Return the (x, y) coordinate for the center point of the cell that contains the specified text.  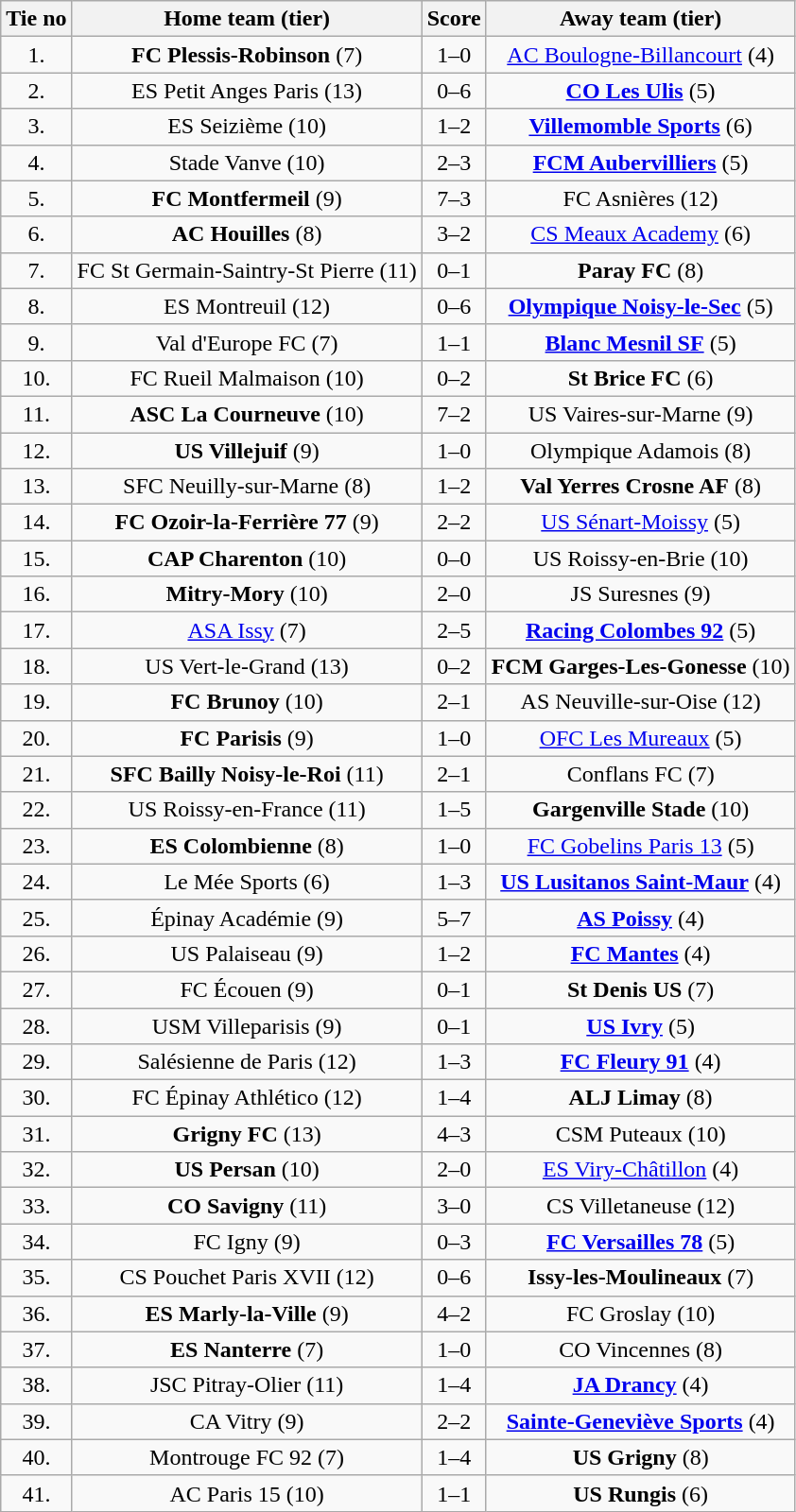
41. (36, 1493)
1–5 (454, 810)
Home team (tier) (247, 19)
4–3 (454, 1134)
CS Pouchet Paris XVII (12) (247, 1278)
FC Igny (9) (247, 1242)
FCM Garges-Les-Gonesse (10) (641, 666)
5. (36, 198)
13. (36, 487)
ES Marly-la-Ville (9) (247, 1314)
4. (36, 163)
US Grigny (8) (641, 1457)
34. (36, 1242)
AC Boulogne-Billancourt (4) (641, 55)
6. (36, 234)
0–3 (454, 1242)
CS Meaux Academy (6) (641, 234)
Blanc Mesnil SF (5) (641, 342)
FC Fleury 91 (4) (641, 1062)
31. (36, 1134)
US Lusitanos Saint-Maur (4) (641, 882)
14. (36, 523)
Le Mée Sports (6) (247, 882)
US Palaiseau (9) (247, 954)
FC Gobelins Paris 13 (5) (641, 846)
ASC La Courneuve (10) (247, 414)
2–5 (454, 630)
SFC Neuilly-sur-Marne (8) (247, 487)
ES Nanterre (7) (247, 1349)
3–2 (454, 234)
FC Parisis (9) (247, 738)
OFC Les Mureaux (5) (641, 738)
Stade Vanve (10) (247, 163)
39. (36, 1421)
AC Houilles (8) (247, 234)
36. (36, 1314)
Conflans FC (7) (641, 774)
Score (454, 19)
FC Asnières (12) (641, 198)
CO Les Ulis (5) (641, 91)
CO Savigny (11) (247, 1206)
US Roissy-en-Brie (10) (641, 558)
5–7 (454, 918)
FC Plessis-Robinson (7) (247, 55)
30. (36, 1098)
8. (36, 306)
FC Écouen (9) (247, 989)
ES Petit Anges Paris (13) (247, 91)
24. (36, 882)
FC St Germain-Saintry-St Pierre (11) (247, 270)
JSC Pitray-Olier (11) (247, 1385)
Olympique Adamois (8) (641, 451)
Racing Colombes 92 (5) (641, 630)
40. (36, 1457)
17. (36, 630)
US Sénart-Moissy (5) (641, 523)
Grigny FC (13) (247, 1134)
AS Neuville-sur-Oise (12) (641, 702)
CO Vincennes (8) (641, 1349)
1. (36, 55)
18. (36, 666)
SFC Bailly Noisy-le-Roi (11) (247, 774)
33. (36, 1206)
21. (36, 774)
CAP Charenton (10) (247, 558)
11. (36, 414)
4–2 (454, 1314)
FC Ozoir-la-Ferrière 77 (9) (247, 523)
Sainte-Geneviève Sports (4) (641, 1421)
ES Colombienne (8) (247, 846)
US Villejuif (9) (247, 451)
CS Villetaneuse (12) (641, 1206)
Val Yerres Crosne AF (8) (641, 487)
23. (36, 846)
Salésienne de Paris (12) (247, 1062)
Paray FC (8) (641, 270)
10. (36, 378)
Mitry-Mory (10) (247, 594)
29. (36, 1062)
St Denis US (7) (641, 989)
ES Viry-Châtillon (4) (641, 1170)
3–0 (454, 1206)
Issy-les-Moulineaux (7) (641, 1278)
FC Montfermeil (9) (247, 198)
26. (36, 954)
ASA Issy (7) (247, 630)
Épinay Académie (9) (247, 918)
2. (36, 91)
US Vaires-sur-Marne (9) (641, 414)
Gargenville Stade (10) (641, 810)
FC Rueil Malmaison (10) (247, 378)
CA Vitry (9) (247, 1421)
FC Brunoy (10) (247, 702)
9. (36, 342)
ALJ Limay (8) (641, 1098)
JS Suresnes (9) (641, 594)
2–3 (454, 163)
AC Paris 15 (10) (247, 1493)
37. (36, 1349)
FCM Aubervilliers (5) (641, 163)
Val d'Europe FC (7) (247, 342)
JA Drancy (4) (641, 1385)
Away team (tier) (641, 19)
35. (36, 1278)
US Persan (10) (247, 1170)
25. (36, 918)
16. (36, 594)
0–0 (454, 558)
ES Montreuil (12) (247, 306)
7–2 (454, 414)
US Vert-le-Grand (13) (247, 666)
USM Villeparisis (9) (247, 1025)
28. (36, 1025)
19. (36, 702)
12. (36, 451)
FC Versailles 78 (5) (641, 1242)
CSM Puteaux (10) (641, 1134)
US Rungis (6) (641, 1493)
AS Poissy (4) (641, 918)
St Brice FC (6) (641, 378)
US Ivry (5) (641, 1025)
22. (36, 810)
20. (36, 738)
Villemomble Sports (6) (641, 127)
7–3 (454, 198)
38. (36, 1385)
Montrouge FC 92 (7) (247, 1457)
Tie no (36, 19)
Olympique Noisy-le-Sec (5) (641, 306)
FC Épinay Athlético (12) (247, 1098)
FC Groslay (10) (641, 1314)
FC Mantes (4) (641, 954)
7. (36, 270)
US Roissy-en-France (11) (247, 810)
ES Seizième (10) (247, 127)
15. (36, 558)
27. (36, 989)
32. (36, 1170)
3. (36, 127)
